Identify which cell holds the provided text, then report its (X, Y) central coordinate. 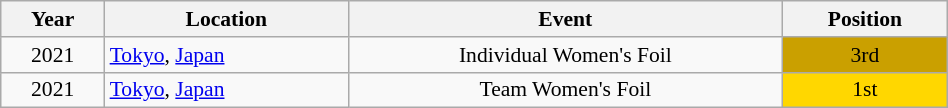
3rd (866, 55)
1st (866, 90)
Year (53, 19)
Location (226, 19)
Position (866, 19)
Individual Women's Foil (565, 55)
Event (565, 19)
Team Women's Foil (565, 90)
